Return the (x, y) coordinate for the center point of the cell that contains the specified text.  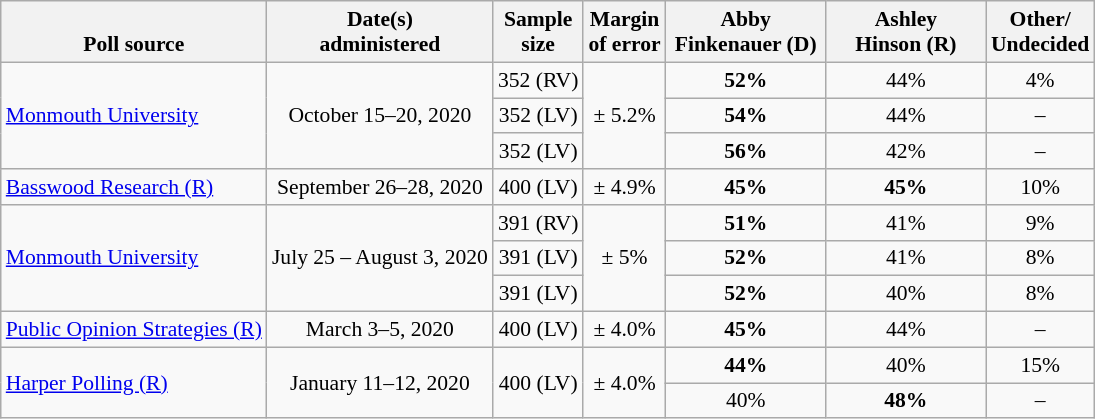
56% (746, 152)
Samplesize (538, 32)
AshleyHinson (R) (906, 32)
March 3–5, 2020 (380, 330)
Date(s)administered (380, 32)
Other/Undecided (1040, 32)
July 25 – August 3, 2020 (380, 258)
January 11–12, 2020 (380, 382)
48% (906, 401)
Marginof error (624, 32)
42% (906, 152)
October 15–20, 2020 (380, 116)
15% (1040, 365)
9% (1040, 223)
AbbyFinkenauer (D) (746, 32)
54% (746, 116)
Public Opinion Strategies (R) (134, 330)
± 5.2% (624, 116)
51% (746, 223)
4% (1040, 80)
September 26–28, 2020 (380, 187)
± 4.9% (624, 187)
391 (RV) (538, 223)
Harper Polling (R) (134, 382)
10% (1040, 187)
± 5% (624, 258)
352 (RV) (538, 80)
Basswood Research (R) (134, 187)
Poll source (134, 32)
